Find where the given text appears and provide that cell's center as [X, Y] coordinate. 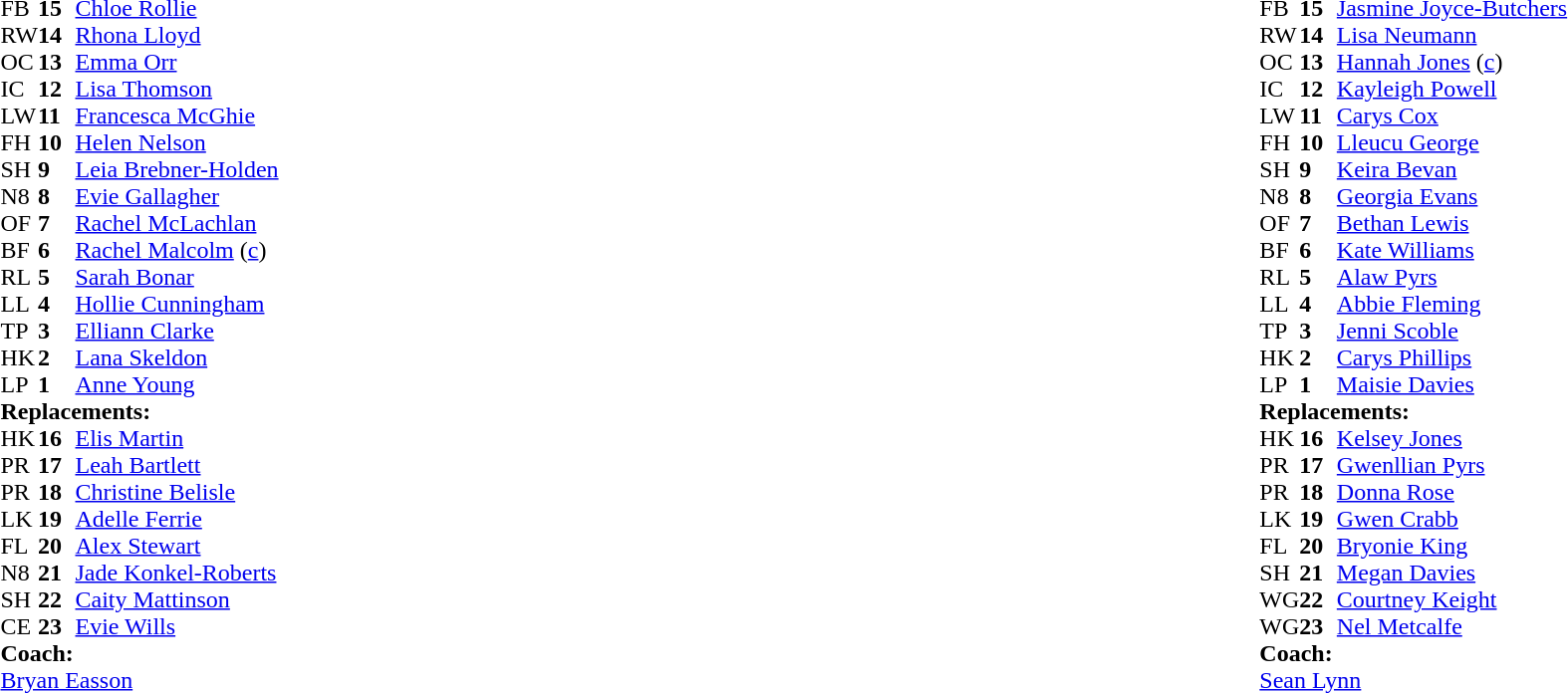
Helen Nelson [177, 143]
Emma Orr [177, 62]
Elis Martin [177, 438]
Evie Wills [177, 627]
Kayleigh Powell [1452, 90]
Evie Gallagher [177, 197]
Hannah Jones (c) [1452, 62]
Georgia Evans [1452, 197]
Maisie Davies [1452, 384]
Kate Williams [1452, 251]
Anne Young [177, 384]
Lisa Neumann [1452, 36]
Francesca McGhie [177, 115]
Abbie Fleming [1452, 305]
Hollie Cunningham [177, 305]
Alex Stewart [177, 546]
Carys Cox [1452, 115]
Rachel McLachlan [177, 223]
Jenni Scoble [1452, 331]
Rachel Malcolm (c) [177, 251]
Lana Skeldon [177, 358]
Caity Mattinson [177, 599]
Adelle Ferrie [177, 520]
Gwenllian Pyrs [1452, 466]
Courtney Keight [1452, 599]
Gwen Crabb [1452, 520]
Nel Metcalfe [1452, 627]
Leia Brebner-Holden [177, 169]
Keira Bevan [1452, 169]
Megan Davies [1452, 574]
Leah Bartlett [177, 466]
Elliann Clarke [177, 331]
Kelsey Jones [1452, 438]
Rhona Lloyd [177, 36]
Bryonie King [1452, 546]
Carys Phillips [1452, 358]
Bethan Lewis [1452, 223]
Sarah Bonar [177, 277]
Jade Konkel-Roberts [177, 574]
CE [19, 627]
Donna Rose [1452, 492]
Christine Belisle [177, 492]
Lleucu George [1452, 143]
Alaw Pyrs [1452, 277]
Lisa Thomson [177, 90]
